Determine the [X, Y] coordinate at the center of the cell enclosing the given text.  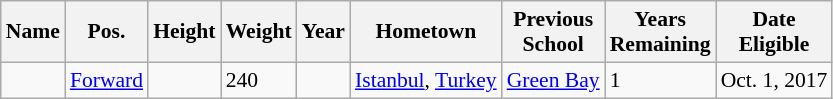
Istanbul, Turkey [426, 80]
Hometown [426, 32]
Pos. [106, 32]
YearsRemaining [660, 32]
Oct. 1, 2017 [774, 80]
Weight [259, 32]
240 [259, 80]
Year [324, 32]
Name [33, 32]
Green Bay [554, 80]
PreviousSchool [554, 32]
1 [660, 80]
DateEligible [774, 32]
Forward [106, 80]
Height [184, 32]
